Return (X, Y) of the center of cell containing provided text 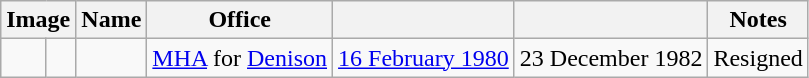
Image (38, 20)
23 December 1982 (611, 58)
Notes (758, 20)
16 February 1980 (424, 58)
MHA for Denison (240, 58)
Resigned (758, 58)
Office (240, 20)
Name (112, 20)
